Return [x, y] of the center of cell containing provided text 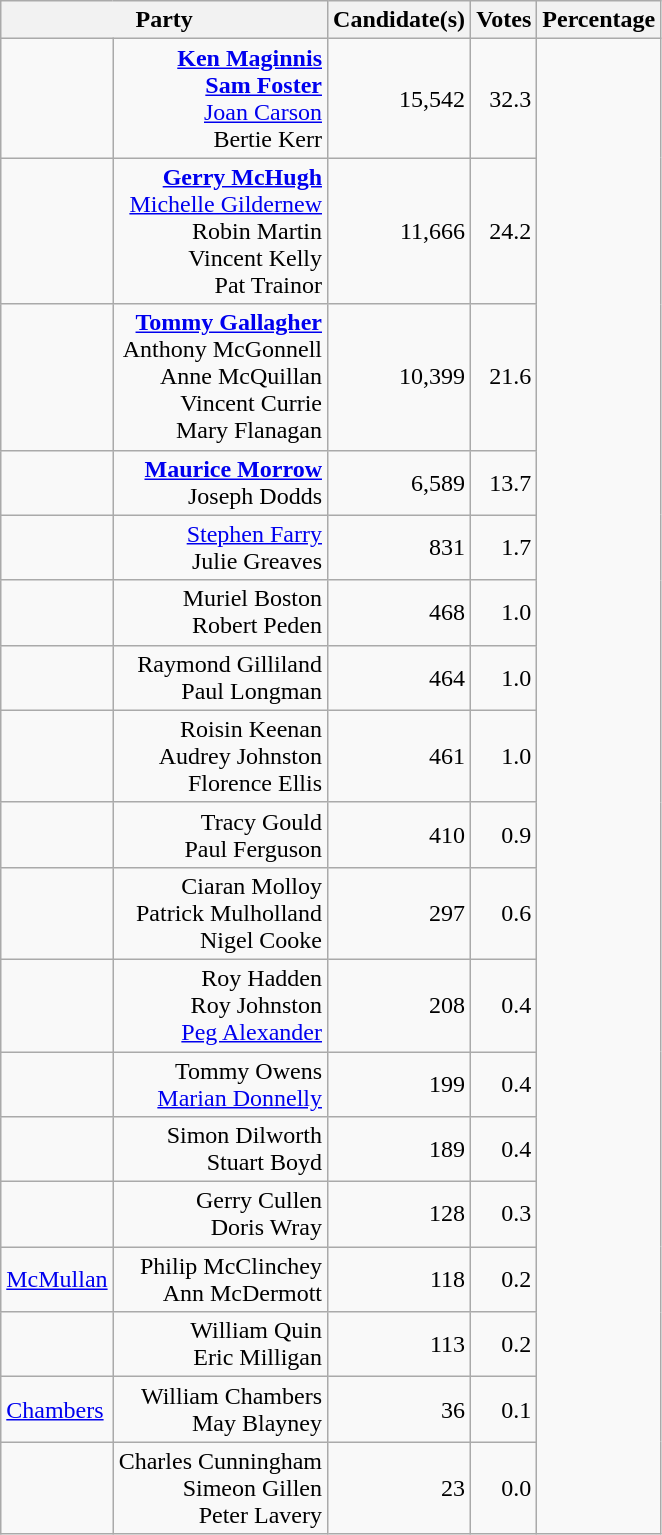
13.7 [504, 482]
Maurice MorrowJoseph Dodds [220, 482]
11,666 [400, 231]
Stephen FarryJulie Greaves [220, 548]
0.3 [504, 1214]
Roisin KeenanAudrey JohnstonFlorence Ellis [220, 756]
Chambers [57, 1410]
0.0 [504, 1488]
Gerry McHughMichelle GildernewRobin MartinVincent KellyPat Trainor [220, 231]
15,542 [400, 98]
Roy HaddenRoy JohnstonPeg Alexander [220, 1005]
Simon DilworthStuart Boyd [220, 1150]
36 [400, 1410]
21.6 [504, 377]
32.3 [504, 98]
208 [400, 1005]
6,589 [400, 482]
McMullan [57, 1280]
Tommy OwensMarian Donnelly [220, 1084]
Ciaran MolloyPatrick MulhollandNigel Cooke [220, 913]
William ChambersMay Blayney [220, 1410]
Percentage [599, 20]
Raymond GillilandPaul Longman [220, 678]
Tommy GallagherAnthony McGonnellAnne McQuillanVincent CurrieMary Flanagan [220, 377]
William QuinEric Milligan [220, 1344]
0.6 [504, 913]
Candidate(s) [400, 20]
464 [400, 678]
189 [400, 1150]
23 [400, 1488]
113 [400, 1344]
128 [400, 1214]
Muriel BostonRobert Peden [220, 612]
468 [400, 612]
Votes [504, 20]
461 [400, 756]
10,399 [400, 377]
410 [400, 834]
24.2 [504, 231]
Ken MaginnisSam FosterJoan CarsonBertie Kerr [220, 98]
Philip McClincheyAnn McDermott [220, 1280]
Gerry CullenDoris Wray [220, 1214]
297 [400, 913]
1.7 [504, 548]
199 [400, 1084]
Tracy GouldPaul Ferguson [220, 834]
831 [400, 548]
0.9 [504, 834]
118 [400, 1280]
0.1 [504, 1410]
Party [164, 20]
Charles CunninghamSimeon GillenPeter Lavery [220, 1488]
